Search for the cell housing the specified text and yield its (X, Y) center coordinate. 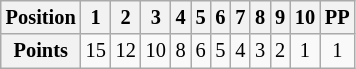
12 (126, 51)
Points (41, 51)
15 (96, 51)
PP (338, 17)
7 (240, 17)
9 (280, 17)
Position (41, 17)
